Locate the cell with the specified text and output its (x, y) center coordinate. 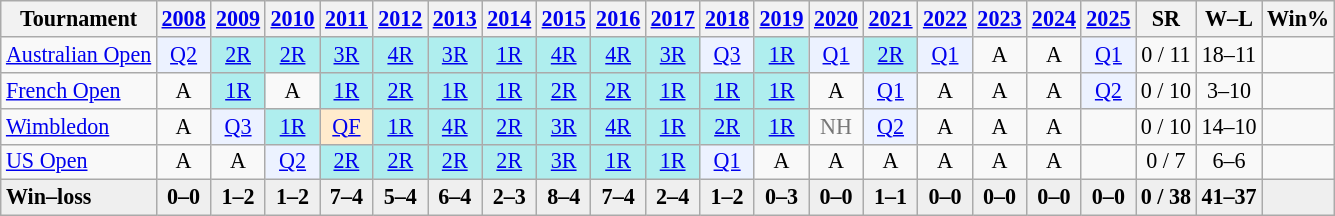
6–4 (455, 198)
2008 (183, 18)
W–L (1229, 18)
Win% (1298, 18)
1–1 (890, 198)
2025 (1108, 18)
2020 (836, 18)
2022 (945, 18)
SR (1166, 18)
2017 (672, 18)
2–3 (509, 198)
8–4 (563, 198)
NH (836, 126)
3–10 (1229, 90)
2011 (346, 18)
French Open (79, 90)
14–10 (1229, 126)
2019 (781, 18)
2023 (999, 18)
41–37 (1229, 198)
2013 (455, 18)
2018 (727, 18)
0 / 38 (1166, 198)
US Open (79, 162)
18–11 (1229, 54)
0 / 7 (1166, 162)
6–6 (1229, 162)
5–4 (400, 198)
2010 (292, 18)
2016 (618, 18)
2–4 (672, 198)
Win–loss (79, 198)
Tournament (79, 18)
0–3 (781, 198)
QF (346, 126)
2012 (400, 18)
Australian Open (79, 54)
2015 (563, 18)
2009 (238, 18)
0 / 11 (1166, 54)
2021 (890, 18)
2024 (1054, 18)
Wimbledon (79, 126)
2014 (509, 18)
